For the text-containing cell, return its midpoint in [x, y] coordinate format. 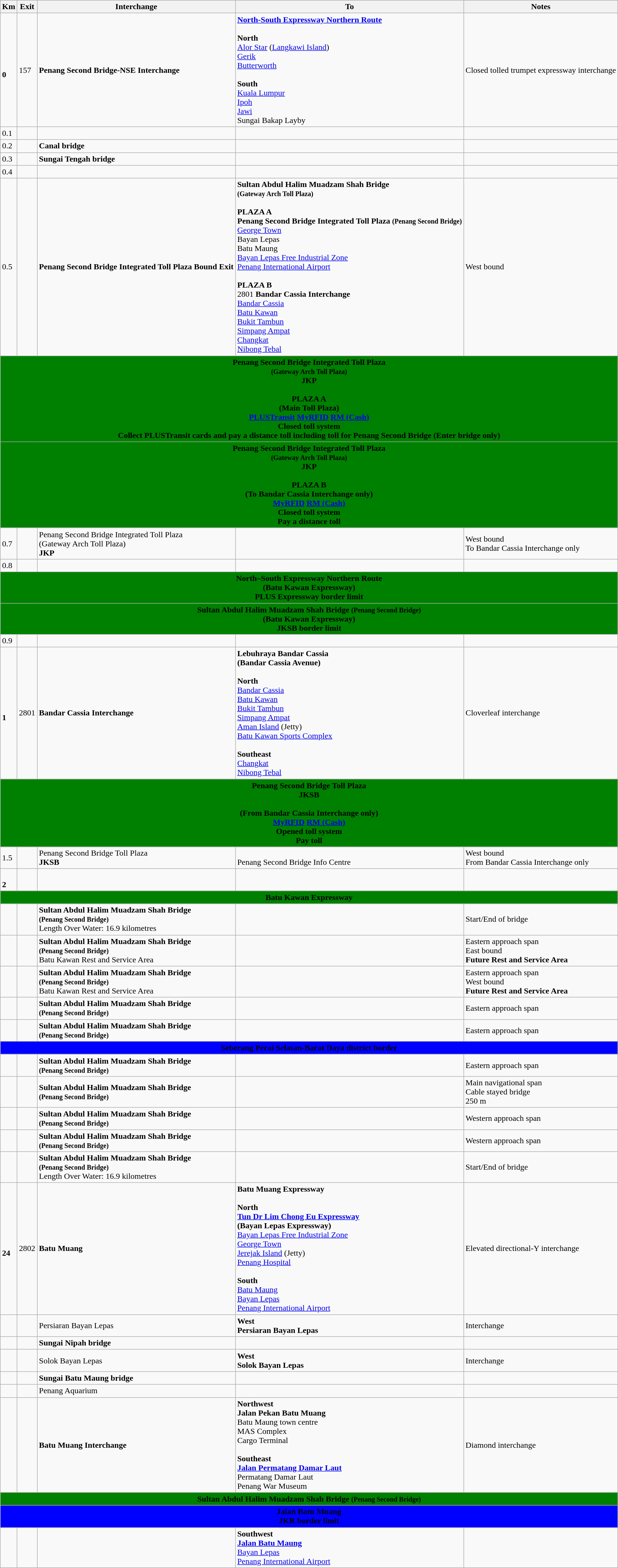
WestPersiaran Bayan Lepas [350, 1326]
West boundTo Bandar Cassia Interchange only [541, 543]
Main navigational spanCable stayed bridge250 m [541, 1092]
Seberang Perai Selatan-Barat Daya district border [309, 1048]
0.2 [9, 146]
Penang Second Bridge Toll PlazaJKSB [136, 858]
WestSolok Bayan Lepas [350, 1360]
Southwest Jalan Batu Maung Bayan Lepas Penang International Airport [350, 1547]
Eastern approach spanWest boundFuture Rest and Service Area [541, 982]
1 [9, 713]
24 [9, 1249]
2802 [27, 1249]
West boundFrom Bandar Cassia Interchange only [541, 858]
Penang Second Bridge Integrated Toll Plaza Bound Exit [136, 267]
Batu Muang [136, 1249]
Sungai Batu Maung bridge [136, 1378]
Penang Second Bridge Info Centre [350, 858]
Persiaran Bayan Lepas [136, 1326]
Notes [541, 7]
0 [9, 70]
Diamond interchange [541, 1445]
0.4 [9, 172]
2801 [27, 713]
0.9 [9, 641]
0.8 [9, 565]
2 [9, 880]
Bandar Cassia Interchange [136, 713]
Penang Second Bridge Toll PlazaJKSB(From Bandar Cassia Interchange only)MyRFID RM (Cash)Opened toll systemPay toll [309, 813]
To [350, 7]
West bound [541, 267]
Closed tolled trumpet expressway interchange [541, 70]
Batu Kawan Expressway [309, 897]
Cloverleaf interchange [541, 713]
Sungai Nipah bridge [136, 1343]
Solok Bayan Lepas [136, 1360]
Eastern approach spanEast boundFuture Rest and Service Area [541, 950]
Exit [27, 7]
North–South Expressway Northern Route(Batu Kawan Expressway)PLUS Expressway border limit [309, 587]
0.7 [9, 543]
Km [9, 7]
Sungai Tengah bridge [136, 159]
157 [27, 70]
Batu Muang Interchange [136, 1445]
1.5 [9, 858]
North-South Expressway Northern Route North Alor Star (Langkawi Island) Gerik Butterworth South Kuala Lumpur Ipoh Jawi Sungai Bakap Layby [350, 70]
Sultan Abdul Halim Muadzam Shah Bridge (Penang Second Bridge)(Batu Kawan Expressway)JKSB border limit [309, 619]
Penang Second Bridge-NSE Interchange [136, 70]
Penang Second Bridge Integrated Toll Plaza(Gateway Arch Toll Plaza)JKP [136, 543]
Elevated directional-Y interchange [541, 1249]
Sultan Abdul Halim Muadzam Shah Bridge (Penang Second Bridge) [309, 1499]
0.5 [9, 267]
Penang Aquarium [136, 1391]
0.1 [9, 133]
Canal bridge [136, 146]
Jalan Batu MuangJKR border limit [309, 1516]
0.3 [9, 159]
